Pinpoint the cell where the given text exists, returning its [x, y] midpoint coordinate. 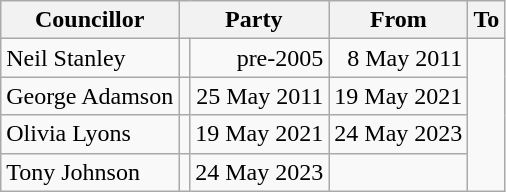
To [486, 20]
Party [254, 20]
25 May 2011 [260, 96]
pre-2005 [260, 58]
From [398, 20]
George Adamson [90, 96]
8 May 2011 [398, 58]
Olivia Lyons [90, 134]
Councillor [90, 20]
Tony Johnson [90, 172]
Neil Stanley [90, 58]
